Provide the (X, Y) coordinate of the cell's center where the given text is located.  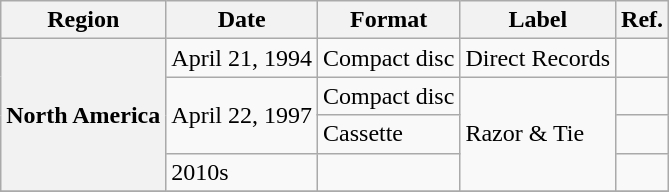
Cassette (389, 134)
North America (84, 115)
Format (389, 20)
Ref. (642, 20)
Label (538, 20)
Direct Records (538, 58)
2010s (242, 172)
April 21, 1994 (242, 58)
Razor & Tie (538, 134)
Date (242, 20)
April 22, 1997 (242, 115)
Region (84, 20)
